Locate the cell with the specified text and output its [x, y] center coordinate. 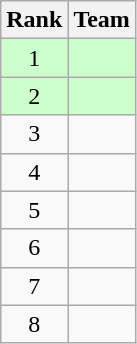
8 [34, 324]
Team [102, 20]
1 [34, 58]
Rank [34, 20]
7 [34, 286]
6 [34, 248]
5 [34, 210]
4 [34, 172]
3 [34, 134]
2 [34, 96]
